Determine the [X, Y] coordinate at the center of the cell enclosing the given text.  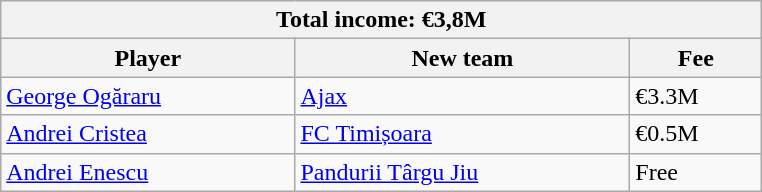
€3.3M [696, 96]
Ajax [462, 96]
Total income: €3,8M [382, 20]
Pandurii Târgu Jiu [462, 172]
George Ogăraru [148, 96]
Andrei Enescu [148, 172]
€0.5M [696, 134]
Fee [696, 58]
FC Timișoara [462, 134]
Player [148, 58]
Andrei Cristea [148, 134]
Free [696, 172]
New team [462, 58]
